Extract the [x, y] coordinate from the center of the cell holding the provided text.  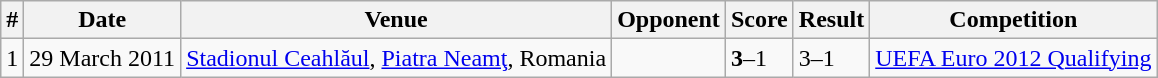
29 March 2011 [102, 58]
Date [102, 20]
Score [759, 20]
Opponent [669, 20]
Stadionul Ceahlăul, Piatra Neamţ, Romania [396, 58]
Competition [1014, 20]
Venue [396, 20]
# [12, 20]
1 [12, 58]
UEFA Euro 2012 Qualifying [1014, 58]
Result [831, 20]
